Locate the cell with the specified text and output its (X, Y) center coordinate. 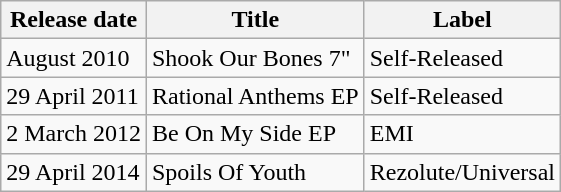
August 2010 (74, 58)
Be On My Side EP (255, 134)
Title (255, 20)
Release date (74, 20)
2 March 2012 (74, 134)
Rational Anthems EP (255, 96)
Shook Our Bones 7" (255, 58)
Rezolute/Universal (462, 172)
29 April 2014 (74, 172)
29 April 2011 (74, 96)
Label (462, 20)
EMI (462, 134)
Spoils Of Youth (255, 172)
